Detect which cell encompasses the target text, then output its [X, Y] center coordinate. 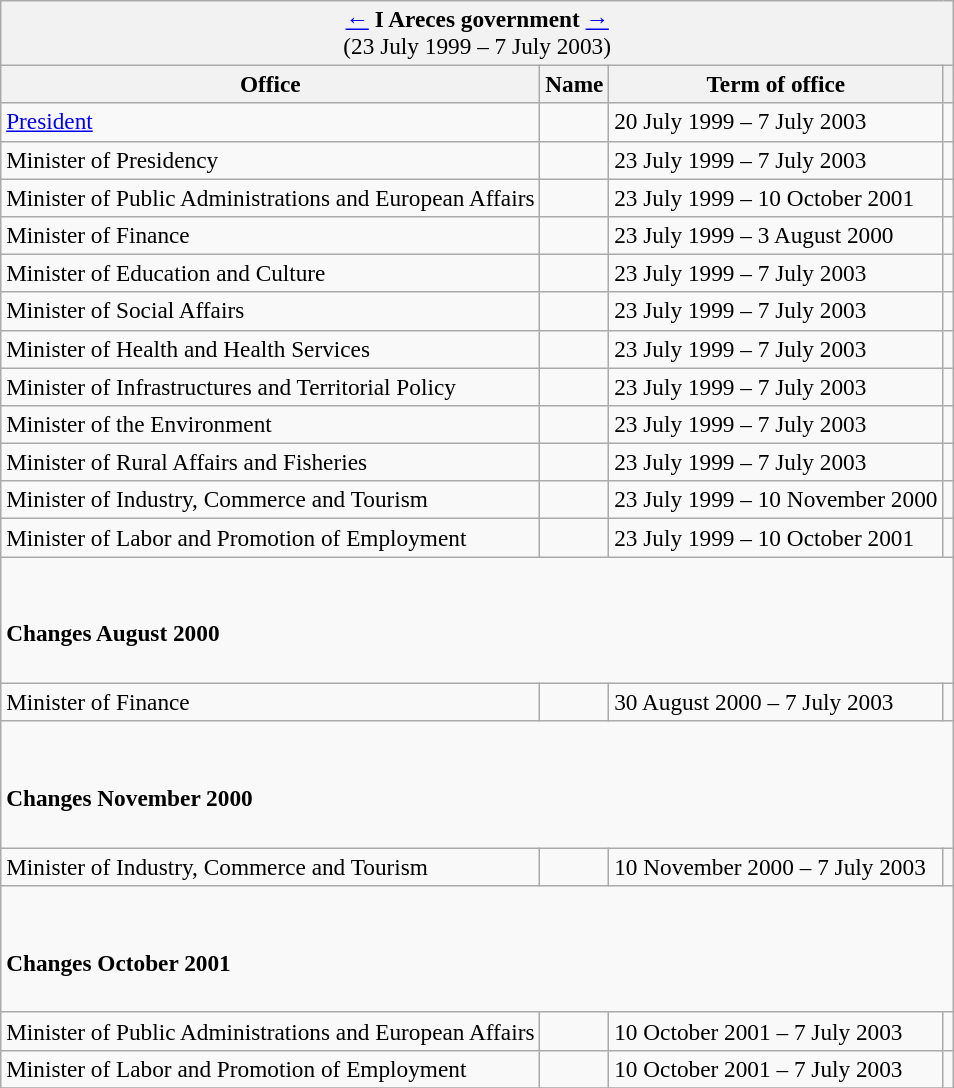
Changes November 2000 [478, 784]
23 July 1999 – 10 November 2000 [776, 500]
10 November 2000 – 7 July 2003 [776, 866]
Term of office [776, 84]
23 July 1999 – 3 August 2000 [776, 235]
Office [270, 84]
20 July 1999 – 7 July 2003 [776, 122]
Name [574, 84]
Minister of Education and Culture [270, 273]
Minister of Presidency [270, 160]
Changes October 2001 [478, 948]
Minister of Rural Affairs and Fisheries [270, 462]
Minister of the Environment [270, 424]
← I Areces government →(23 July 1999 – 7 July 2003) [478, 32]
Minister of Social Affairs [270, 311]
President [270, 122]
Minister of Infrastructures and Territorial Policy [270, 386]
Minister of Health and Health Services [270, 349]
30 August 2000 – 7 July 2003 [776, 702]
Changes August 2000 [478, 620]
